From the cell containing the given text, extract its center point as [x, y] coordinate. 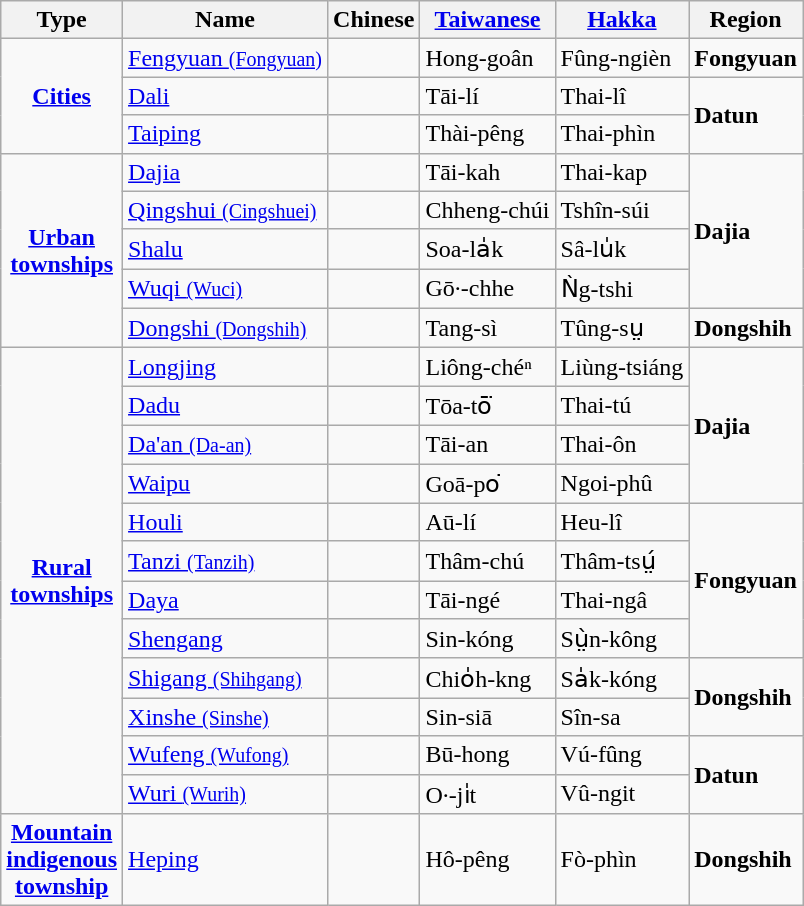
Vú-fûng [622, 755]
Thài-pêng [488, 134]
Heping [226, 860]
Hô-pêng [488, 860]
Thai-phìn [622, 134]
Wuri (Wurih) [226, 794]
Sîn-sa [622, 717]
Xinshe (Sinshe) [226, 717]
Dongshi (Dongshih) [226, 328]
Longjing [226, 367]
Thai-kap [622, 172]
Sṳ̀n-kông [622, 639]
Tāi-kah [488, 172]
Wuqi (Wuci) [226, 289]
Da'an (Da-an) [226, 444]
Dadu [226, 406]
Tōa-tō͘ [488, 406]
Chinese [374, 20]
Thâm-chú [488, 561]
Ǹg-tshi [622, 289]
Sa̍k-kóng [622, 678]
O·-ji̍t [488, 794]
Goā-po͘ [488, 484]
Fengyuan (Fongyuan) [226, 58]
Urbantownships [62, 250]
Shigang (Shihgang) [226, 678]
Thai-tú [622, 406]
Ruraltownships [62, 581]
Aū-lí [488, 522]
Dali [226, 96]
Hakka [622, 20]
Tāi-an [488, 444]
Taiwanese [488, 20]
Vû-ngit [622, 794]
Sâ-lu̍k [622, 249]
Fò-phìn [622, 860]
Sin-kóng [488, 639]
Name [226, 20]
Gō·-chhe [488, 289]
Shengang [226, 639]
Mountainindigenoustownship [62, 860]
Houli [226, 522]
Ngoi-phû [622, 484]
Tāi-ngé [488, 600]
Fûng-ngièn [622, 58]
Heu-lî [622, 522]
Region [746, 20]
Waipu [226, 484]
Taiping [226, 134]
Shalu [226, 249]
Cities [62, 96]
Liùng-tsiáng [622, 367]
Thâm-tsṳ́ [622, 561]
Tāi-lí [488, 96]
Qingshui (Cingshuei) [226, 210]
Liông-chéⁿ [488, 367]
Tûng-sṳ [622, 328]
Tshîn-súi [622, 210]
Wufeng (Wufong) [226, 755]
Chio̍h-kng [488, 678]
Type [62, 20]
Thai-ngâ [622, 600]
Chheng-chúi [488, 210]
Thai-ôn [622, 444]
Hong-goân [488, 58]
Tanzi (Tanzih) [226, 561]
Daya [226, 600]
Sin-siā [488, 717]
Bū-hong [488, 755]
Thai-lî [622, 96]
Soa-la̍k [488, 249]
Tang-sì [488, 328]
